Detect which cell encompasses the target text, then output its (X, Y) center coordinate. 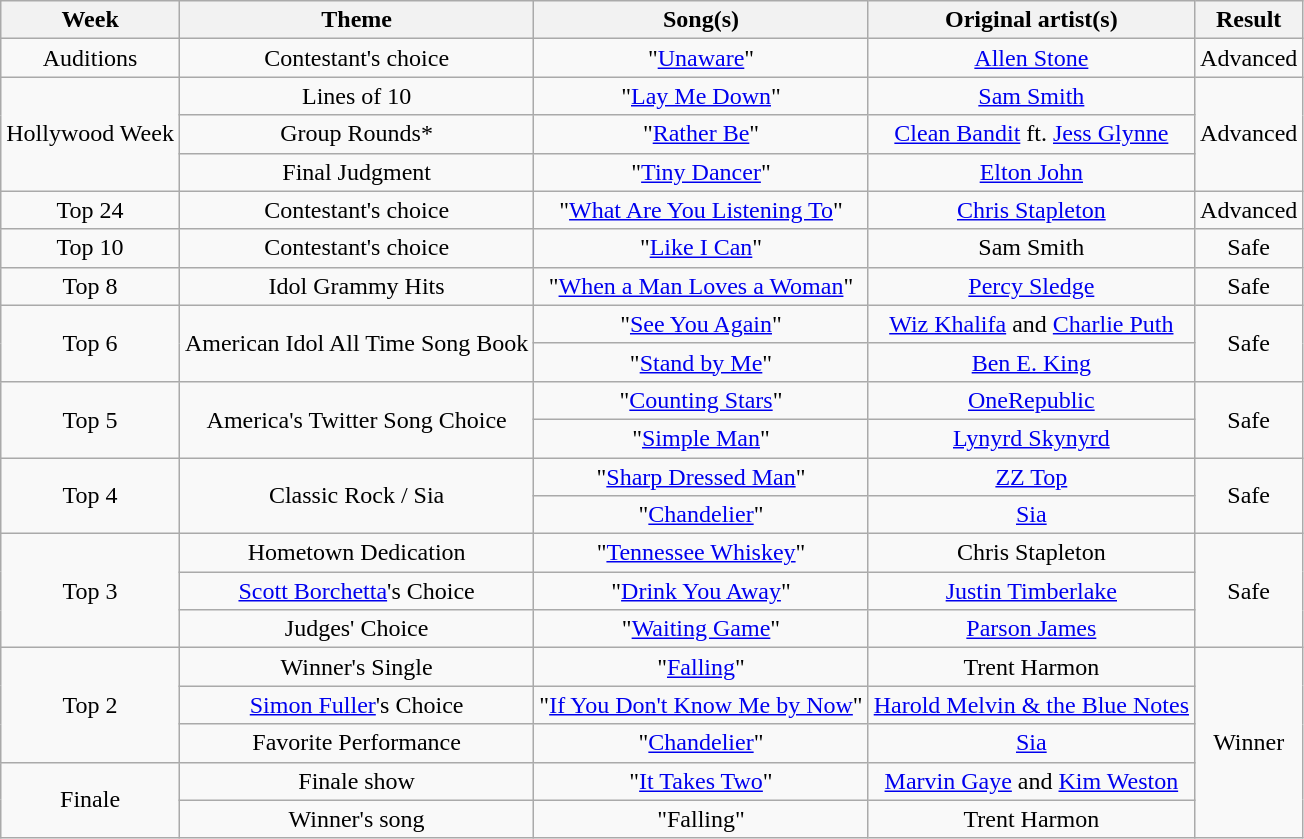
Top 3 (90, 591)
Favorite Performance (356, 743)
"Tennessee Whiskey" (701, 553)
Harold Melvin & the Blue Notes (1031, 705)
Result (1249, 20)
Winner's Single (356, 667)
Theme (356, 20)
Simon Fuller's Choice (356, 705)
Top 5 (90, 419)
Hometown Dedication (356, 553)
Elton John (1031, 172)
Top 6 (90, 343)
"When a Man Loves a Woman" (701, 286)
Group Rounds* (356, 134)
Hollywood Week (90, 134)
"Like I Can" (701, 248)
Marvin Gaye and Kim Weston (1031, 781)
Auditions (90, 58)
Final Judgment (356, 172)
OneRepublic (1031, 400)
"If You Don't Know Me by Now" (701, 705)
Percy Sledge (1031, 286)
"Lay Me Down" (701, 96)
"Rather Be" (701, 134)
"Waiting Game" (701, 629)
Winner (1249, 743)
Week (90, 20)
"Unaware" (701, 58)
Justin Timberlake (1031, 591)
Top 4 (90, 496)
ZZ Top (1031, 477)
American Idol All Time Song Book (356, 343)
Top 24 (90, 210)
"Stand by Me" (701, 362)
Scott Borchetta's Choice (356, 591)
Ben E. King (1031, 362)
Top 8 (90, 286)
Top 2 (90, 705)
Winner's song (356, 819)
"It Takes Two" (701, 781)
"What Are You Listening To" (701, 210)
Wiz Khalifa and Charlie Puth (1031, 324)
Finale show (356, 781)
"Counting Stars" (701, 400)
"Tiny Dancer" (701, 172)
Judges' Choice (356, 629)
"Simple Man" (701, 438)
Original artist(s) (1031, 20)
Allen Stone (1031, 58)
Song(s) (701, 20)
Lynyrd Skynyrd (1031, 438)
Clean Bandit ft. Jess Glynne (1031, 134)
Finale (90, 800)
"See You Again" (701, 324)
"Drink You Away" (701, 591)
Idol Grammy Hits (356, 286)
America's Twitter Song Choice (356, 419)
"Sharp Dressed Man" (701, 477)
Top 10 (90, 248)
Classic Rock / Sia (356, 496)
Lines of 10 (356, 96)
Parson James (1031, 629)
